Scan for the cell matching the given text and deliver its (x, y) coordinate at center. 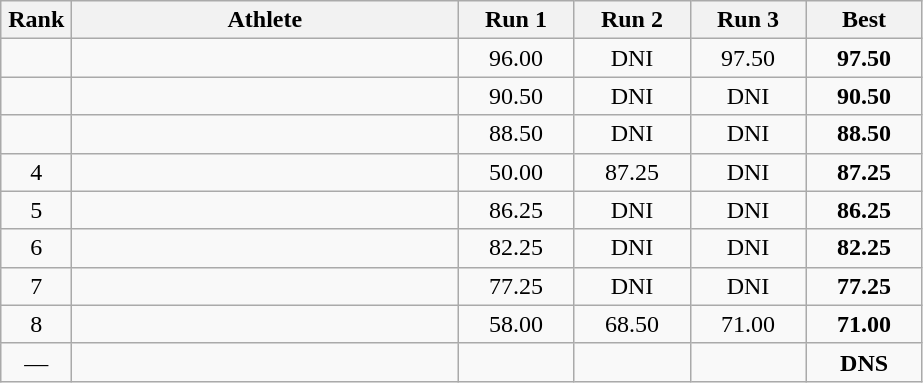
68.50 (632, 324)
Rank (36, 20)
8 (36, 324)
7 (36, 286)
96.00 (516, 58)
Run 3 (748, 20)
Best (864, 20)
4 (36, 172)
5 (36, 210)
50.00 (516, 172)
Run 2 (632, 20)
Run 1 (516, 20)
— (36, 362)
6 (36, 248)
58.00 (516, 324)
DNS (864, 362)
Athlete (265, 20)
